Output the [x, y] coordinate of the center of the cell containing the given text.  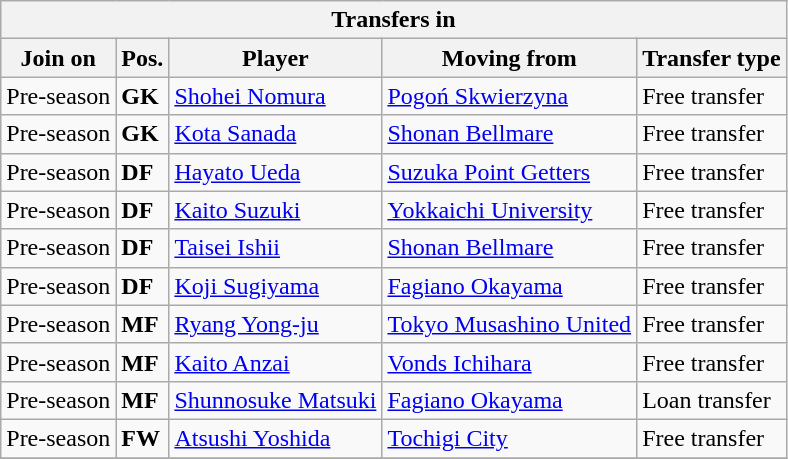
Pogoń Skwierzyna [510, 96]
Yokkaichi University [510, 210]
Shohei Nomura [276, 96]
FW [142, 438]
Kaito Anzai [276, 362]
Shunnosuke Matsuki [276, 400]
Hayato Ueda [276, 172]
Tokyo Musashino United [510, 324]
Transfers in [394, 20]
Moving from [510, 58]
Player [276, 58]
Suzuka Point Getters [510, 172]
Kota Sanada [276, 134]
Vonds Ichihara [510, 362]
Tochigi City [510, 438]
Loan transfer [712, 400]
Join on [58, 58]
Taisei Ishii [276, 248]
Ryang Yong-ju [276, 324]
Kaito Suzuki [276, 210]
Transfer type [712, 58]
Pos. [142, 58]
Atsushi Yoshida [276, 438]
Koji Sugiyama [276, 286]
